Identify which cell holds the provided text, then report its [X, Y] central coordinate. 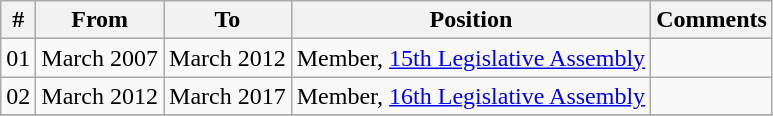
Member, 15th Legislative Assembly [470, 58]
# [18, 20]
Member, 16th Legislative Assembly [470, 96]
01 [18, 58]
Position [470, 20]
March 2017 [228, 96]
To [228, 20]
Comments [712, 20]
March 2007 [100, 58]
From [100, 20]
02 [18, 96]
